Locate the cell with the specified text and output its (x, y) center coordinate. 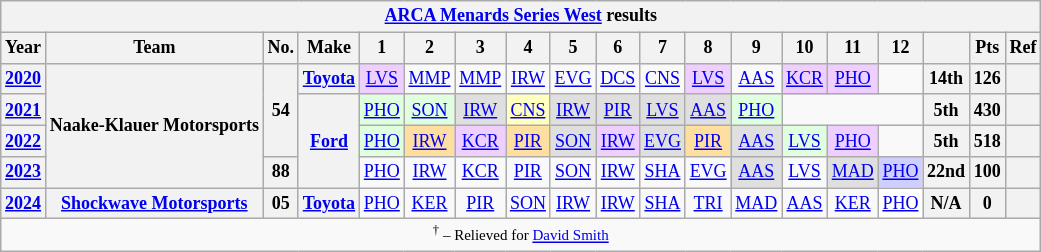
Make (328, 48)
2022 (24, 140)
0 (987, 204)
2024 (24, 204)
11 (852, 48)
126 (987, 78)
10 (805, 48)
7 (663, 48)
Year (24, 48)
2 (430, 48)
2021 (24, 110)
No. (280, 48)
12 (900, 48)
2020 (24, 78)
Shockwave Motorsports (154, 204)
† – Relieved for David Smith (521, 235)
518 (987, 140)
430 (987, 110)
DCS (618, 78)
Team (154, 48)
TRI (708, 204)
54 (280, 110)
100 (987, 172)
2023 (24, 172)
N/A (946, 204)
22nd (946, 172)
88 (280, 172)
9 (756, 48)
Ref (1023, 48)
05 (280, 204)
4 (528, 48)
8 (708, 48)
6 (618, 48)
3 (480, 48)
1 (382, 48)
Pts (987, 48)
5 (573, 48)
Naake-Klauer Motorsports (154, 126)
Ford (328, 141)
ARCA Menards Series West results (521, 16)
14th (946, 78)
